Find where the given text appears and provide that cell's center as (x, y) coordinate. 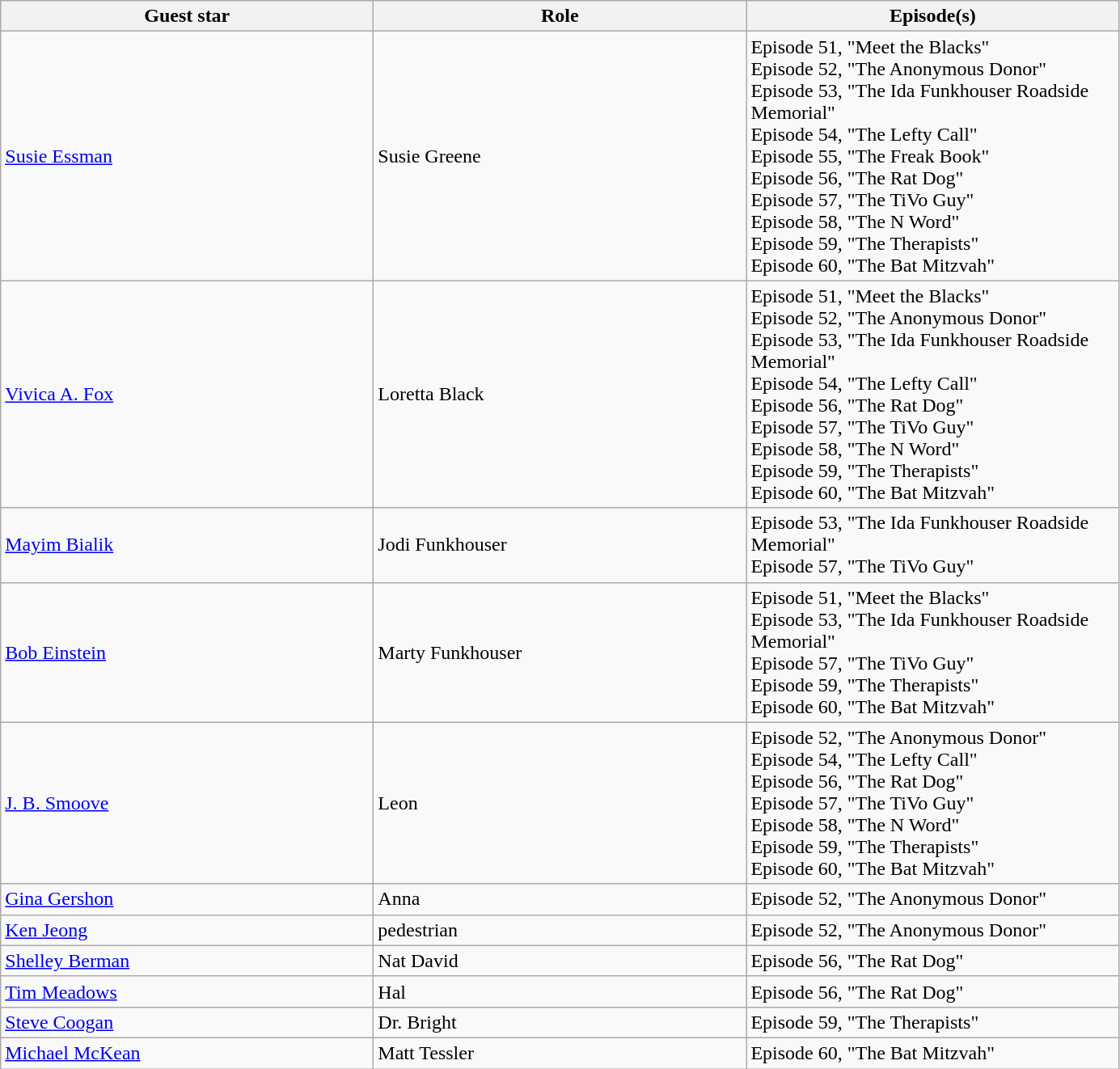
Loretta Black (560, 395)
Episode 60, "The Bat Mitzvah" (933, 1053)
Susie Essman (188, 156)
Mayim Bialik (188, 545)
Role (560, 16)
Guest star (188, 16)
Anna (560, 899)
pedestrian (560, 930)
Marty Funkhouser (560, 652)
Tim Meadows (188, 991)
J. B. Smoove (188, 803)
Nat David (560, 961)
Episode 53, "The Ida Funkhouser Roadside Memorial"Episode 57, "The TiVo Guy" (933, 545)
Gina Gershon (188, 899)
Episode(s) (933, 16)
Hal (560, 991)
Episode 59, "The Therapists" (933, 1022)
Ken Jeong (188, 930)
Shelley Berman (188, 961)
Jodi Funkhouser (560, 545)
Matt Tessler (560, 1053)
Michael McKean (188, 1053)
Leon (560, 803)
Bob Einstein (188, 652)
Vivica A. Fox (188, 395)
Dr. Bright (560, 1022)
Susie Greene (560, 156)
Steve Coogan (188, 1022)
